Pinpoint the cell where the given text exists, returning its (x, y) midpoint coordinate. 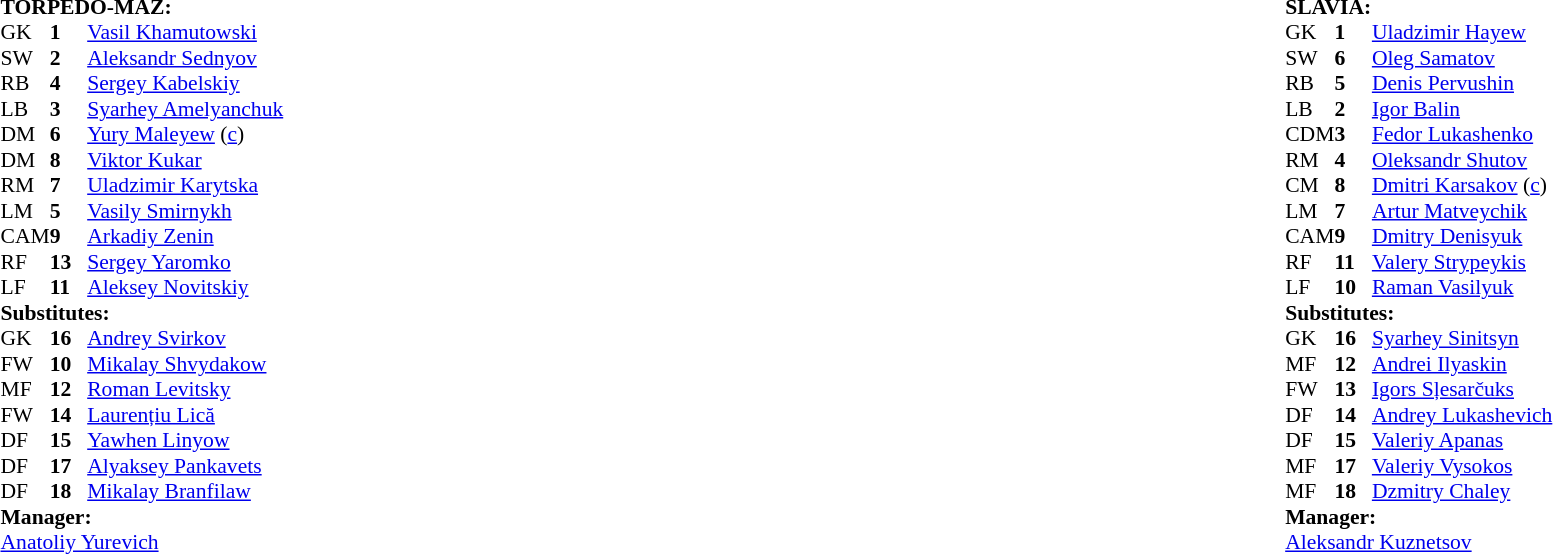
Syarhey Sinitsyn (1462, 339)
Dmitri Karsakov (c) (1462, 185)
Arkadiy Zenin (185, 237)
Igors Sļesarčuks (1462, 389)
Yawhen Linyow (185, 441)
Syarhey Amelyanchuk (185, 109)
Raman Vasilyuk (1462, 287)
Oleg Samatov (1462, 58)
Aleksandr Sednyov (185, 58)
Andrei Ilyaskin (1462, 364)
Mikalay Branfilaw (185, 491)
Artur Matveychik (1462, 211)
Sergey Kabelskiy (185, 83)
Andrey Lukashevich (1462, 415)
Aleksey Novitskiy (185, 287)
Andrey Svirkov (185, 339)
Valery Strypeykis (1462, 262)
Denis Pervushin (1462, 83)
Valeriy Apanas (1462, 441)
CM (1310, 185)
Dzmitry Chaley (1462, 491)
Dmitry Denisyuk (1462, 237)
Mikalay Shvydakow (185, 364)
Yury Maleyew (c) (185, 135)
Viktor Kukar (185, 160)
Oleksandr Shutov (1462, 160)
Vasily Smirnykh (185, 211)
CDM (1310, 135)
Vasil Khamutowski (185, 33)
Valeriy Vysokos (1462, 466)
Alyaksey Pankavets (185, 466)
Sergey Yaromko (185, 262)
Laurențiu Lică (185, 415)
Fedor Lukashenko (1462, 135)
Uladzimir Karytska (185, 185)
Roman Levitsky (185, 389)
Igor Balin (1462, 109)
Uladzimir Hayew (1462, 33)
